From the cell containing the given text, extract its center point as [x, y] coordinate. 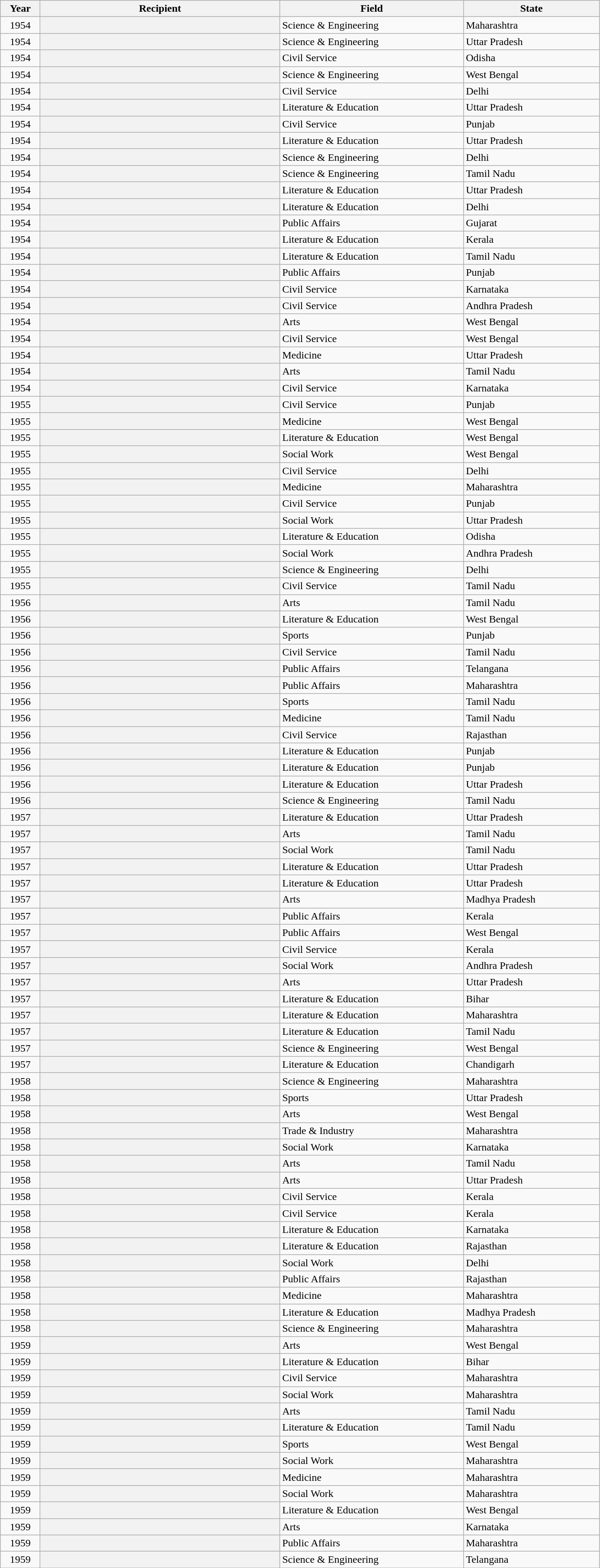
Gujarat [531, 223]
Trade & Industry [372, 1131]
State [531, 9]
Field [372, 9]
Chandigarh [531, 1065]
Recipient [160, 9]
Year [20, 9]
